Extract the [x, y] coordinate from the center of the cell holding the provided text.  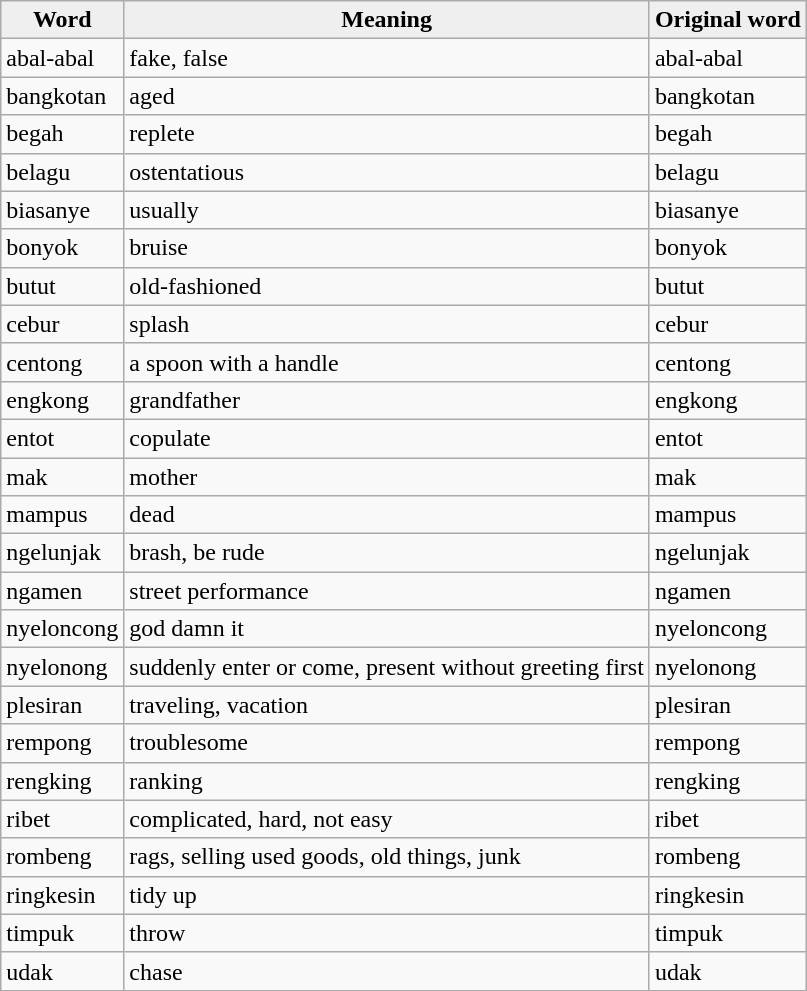
ranking [387, 781]
rags, selling used goods, old things, junk [387, 857]
grandfather [387, 400]
splash [387, 324]
chase [387, 971]
bruise [387, 248]
copulate [387, 438]
god damn it [387, 629]
mother [387, 477]
a spoon with a handle [387, 362]
Word [62, 20]
replete [387, 134]
dead [387, 515]
complicated, hard, not easy [387, 819]
ostentatious [387, 172]
brash, be rude [387, 553]
traveling, vacation [387, 705]
Meaning [387, 20]
Original word [728, 20]
old-fashioned [387, 286]
tidy up [387, 895]
usually [387, 210]
throw [387, 933]
suddenly enter or come, present without greeting first [387, 667]
troublesome [387, 743]
street performance [387, 591]
fake, false [387, 58]
aged [387, 96]
